From the cell containing the given text, extract its center point as [X, Y] coordinate. 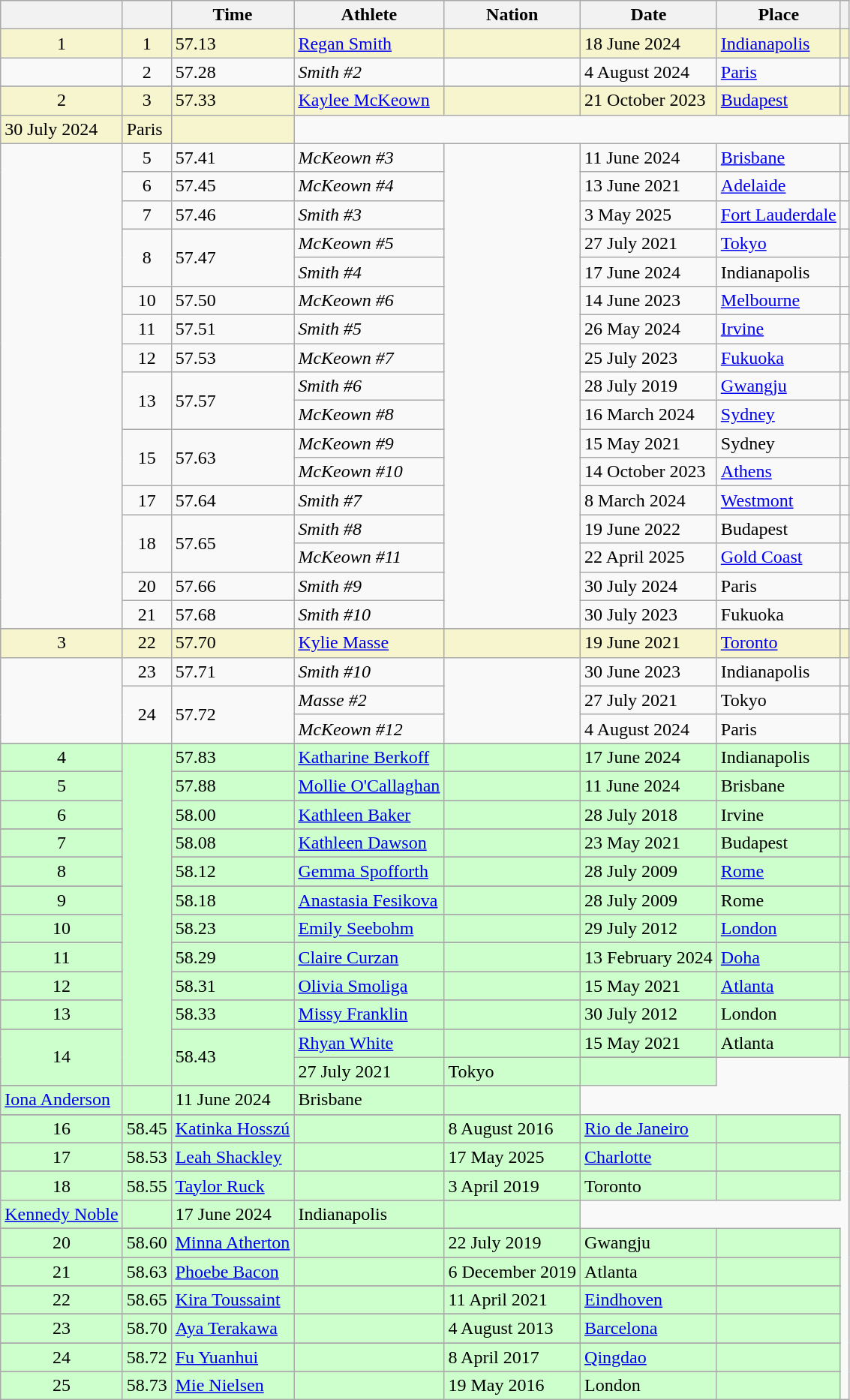
16 [62, 1128]
22 April 2025 [649, 557]
8 April 2017 [512, 1357]
Smith #9 [369, 586]
Missy Franklin [369, 1014]
58.00 [233, 814]
Time [233, 15]
57.45 [233, 186]
Emily Seebohm [369, 929]
28 July 2019 [649, 386]
Rio de Janeiro [649, 1128]
57.65 [233, 543]
McKeown #10 [369, 472]
Gemma Spofforth [369, 872]
Kira Toussaint [233, 1300]
Fu Yuanhui [233, 1357]
57.63 [233, 458]
McKeown #8 [369, 415]
McKeown #9 [369, 443]
57.28 [233, 72]
Smith #2 [369, 72]
McKeown #3 [369, 158]
23 May 2021 [649, 843]
58.31 [233, 986]
Iona Anderson [62, 1100]
57.13 [233, 44]
58.63 [147, 1272]
McKeown #4 [369, 186]
16 March 2024 [649, 415]
Phoebe Bacon [233, 1272]
57.33 [233, 101]
6 December 2019 [512, 1272]
Melbourne [779, 300]
3 April 2019 [512, 1185]
Eindhoven [649, 1300]
17 May 2025 [512, 1157]
Smith #3 [369, 215]
Qingdao [649, 1357]
Kathleen Baker [369, 814]
McKeown #7 [369, 358]
McKeown #11 [369, 557]
58.12 [233, 872]
Kennedy Noble [62, 1214]
58.29 [233, 957]
57.70 [233, 643]
14 June 2023 [649, 300]
58.60 [147, 1242]
57.50 [233, 300]
13 February 2024 [649, 957]
19 June 2021 [649, 643]
Smith #5 [369, 329]
57.51 [233, 329]
57.68 [233, 614]
30 July 2012 [649, 1014]
Smith #4 [369, 272]
25 [62, 1386]
8 August 2016 [512, 1128]
Rhyan White [369, 1043]
57.53 [233, 358]
Gold Coast [779, 557]
57.47 [233, 257]
57.83 [233, 757]
58.70 [147, 1329]
Smith #6 [369, 386]
Aya Terakawa [233, 1329]
McKeown #6 [369, 300]
Mie Nielsen [233, 1386]
Charlotte [649, 1157]
57.46 [233, 215]
58.73 [147, 1386]
58.23 [233, 929]
26 May 2024 [649, 329]
14 [62, 1057]
57.64 [233, 500]
58.65 [147, 1300]
29 July 2012 [649, 929]
Anastasia Fesikova [369, 900]
Katinka Hosszú [233, 1128]
Leah Shackley [233, 1157]
Place [779, 15]
58.43 [233, 1057]
Claire Curzan [369, 957]
8 March 2024 [649, 500]
22 July 2019 [512, 1242]
57.41 [233, 158]
Olivia Smoliga [369, 986]
Nation [512, 15]
58.45 [147, 1128]
Regan Smith [369, 44]
21 October 2023 [649, 101]
Kathleen Dawson [369, 843]
58.55 [147, 1185]
Doha [779, 957]
30 June 2023 [649, 671]
Westmont [779, 500]
Taylor Ruck [233, 1185]
Smith #8 [369, 529]
58.33 [233, 1014]
30 July 2023 [649, 614]
13 June 2021 [649, 186]
58.53 [147, 1157]
19 June 2022 [649, 529]
McKeown #5 [369, 243]
11 April 2021 [512, 1300]
57.88 [233, 786]
3 May 2025 [649, 215]
57.57 [233, 401]
Kylie Masse [369, 643]
25 July 2023 [649, 358]
Smith #7 [369, 500]
14 October 2023 [649, 472]
58.18 [233, 900]
Adelaide [779, 186]
Katharine Berkoff [369, 757]
4 August 2013 [512, 1329]
57.71 [233, 671]
McKeown #12 [369, 729]
57.72 [233, 714]
Barcelona [649, 1329]
18 June 2024 [649, 44]
15 [147, 458]
58.08 [233, 843]
58.72 [147, 1357]
Athlete [369, 15]
19 May 2016 [512, 1386]
Mollie O'Callaghan [369, 786]
Date [649, 15]
Masse #2 [369, 700]
57.66 [233, 586]
4 [62, 757]
Athens [779, 472]
Fort Lauderdale [779, 215]
9 [62, 900]
Minna Atherton [233, 1242]
Kaylee McKeown [369, 101]
28 July 2018 [649, 814]
